Capture the cell that displays the provided text and extract its [x, y] central coordinate. 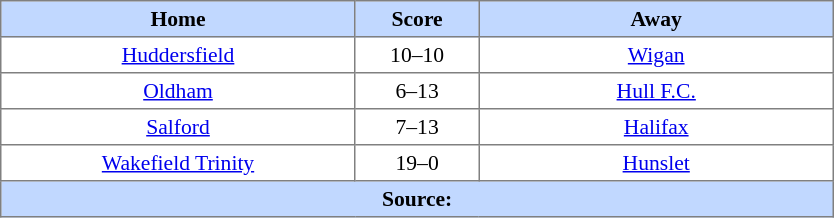
Wakefield Trinity [178, 163]
7–13 [417, 127]
Score [417, 19]
Oldham [178, 91]
Halifax [656, 127]
Wigan [656, 55]
Source: [418, 199]
Huddersfield [178, 55]
Away [656, 19]
6–13 [417, 91]
Hull F.C. [656, 91]
Hunslet [656, 163]
Home [178, 19]
10–10 [417, 55]
Salford [178, 127]
19–0 [417, 163]
